Extract the (X, Y) coordinate from the center of the cell holding the provided text.  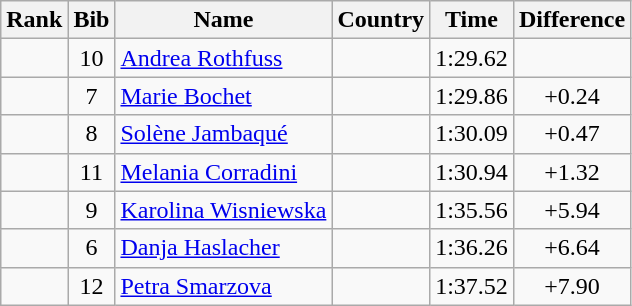
11 (92, 172)
6 (92, 248)
+0.24 (572, 96)
1:36.26 (472, 248)
Andrea Rothfuss (224, 58)
Karolina Wisniewska (224, 210)
1:35.56 (472, 210)
8 (92, 134)
Marie Bochet (224, 96)
Time (472, 20)
Solène Jambaqué (224, 134)
Petra Smarzova (224, 286)
10 (92, 58)
7 (92, 96)
Melania Corradini (224, 172)
1:37.52 (472, 286)
1:29.62 (472, 58)
Difference (572, 20)
+5.94 (572, 210)
+0.47 (572, 134)
9 (92, 210)
+1.32 (572, 172)
1:29.86 (472, 96)
+7.90 (572, 286)
Danja Haslacher (224, 248)
12 (92, 286)
1:30.94 (472, 172)
1:30.09 (472, 134)
+6.64 (572, 248)
Country (381, 20)
Bib (92, 20)
Rank (34, 20)
Name (224, 20)
